Extract the [x, y] coordinate from the center of the cell holding the provided text.  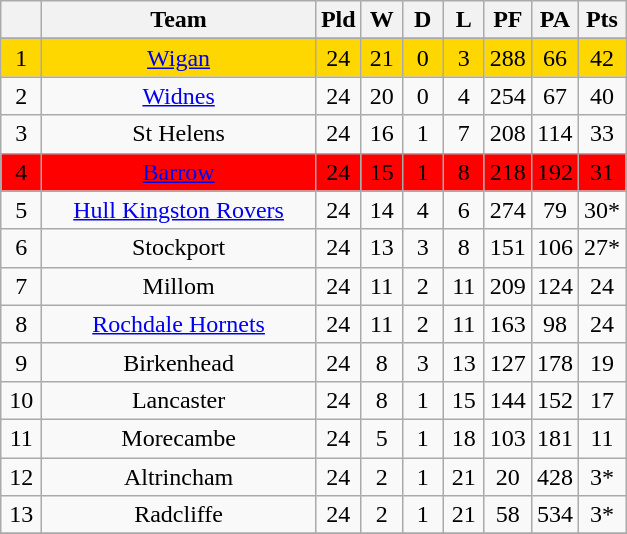
192 [554, 172]
534 [554, 515]
103 [508, 438]
Radcliffe [179, 515]
254 [508, 96]
67 [554, 96]
D [422, 20]
106 [554, 248]
33 [602, 134]
L [464, 20]
Altrincham [179, 477]
127 [508, 362]
PF [508, 20]
274 [508, 210]
152 [554, 400]
Team [179, 20]
W [382, 20]
218 [508, 172]
163 [508, 324]
Pld [338, 20]
16 [382, 134]
31 [602, 172]
St Helens [179, 134]
124 [554, 286]
288 [508, 58]
PA [554, 20]
Rochdale Hornets [179, 324]
18 [464, 438]
114 [554, 134]
17 [602, 400]
Barrow [179, 172]
151 [508, 248]
Wigan [179, 58]
58 [508, 515]
98 [554, 324]
428 [554, 477]
178 [554, 362]
Hull Kingston Rovers [179, 210]
209 [508, 286]
12 [22, 477]
79 [554, 210]
Lancaster [179, 400]
27* [602, 248]
19 [602, 362]
10 [22, 400]
42 [602, 58]
181 [554, 438]
Birkenhead [179, 362]
208 [508, 134]
9 [22, 362]
144 [508, 400]
40 [602, 96]
Millom [179, 286]
30* [602, 210]
66 [554, 58]
Stockport [179, 248]
Morecambe [179, 438]
14 [382, 210]
Pts [602, 20]
Widnes [179, 96]
